Determine the [X, Y] coordinate at the center of the cell enclosing the given text.  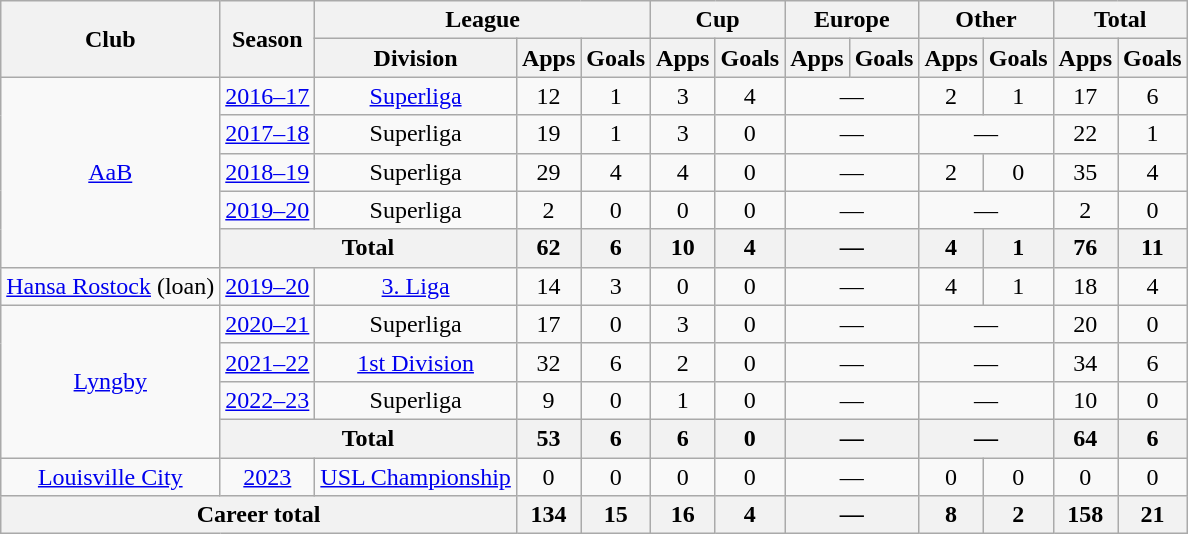
Europe [852, 20]
2018–19 [268, 172]
Hansa Rostock (loan) [110, 286]
Louisville City [110, 477]
Lyngby [110, 381]
15 [616, 515]
53 [548, 438]
16 [683, 515]
158 [1085, 515]
18 [1085, 286]
2016–17 [268, 96]
34 [1085, 362]
35 [1085, 172]
134 [548, 515]
2023 [268, 477]
Other [986, 20]
76 [1085, 248]
20 [1085, 324]
2021–22 [268, 362]
21 [1153, 515]
14 [548, 286]
Season [268, 39]
Club [110, 39]
9 [548, 400]
USL Championship [416, 477]
22 [1085, 134]
1st Division [416, 362]
League [483, 20]
Career total [259, 515]
8 [951, 515]
2022–23 [268, 400]
19 [548, 134]
29 [548, 172]
AaB [110, 172]
62 [548, 248]
11 [1153, 248]
64 [1085, 438]
Division [416, 58]
32 [548, 362]
2017–18 [268, 134]
12 [548, 96]
2020–21 [268, 324]
Cup [718, 20]
3. Liga [416, 286]
